Scan for the cell matching the given text and deliver its [X, Y] coordinate at center. 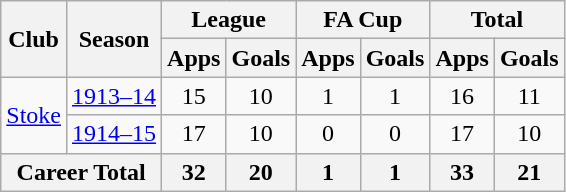
FA Cup [363, 20]
Season [114, 39]
15 [194, 96]
Career Total [82, 172]
16 [462, 96]
1914–15 [114, 134]
Stoke [34, 115]
1913–14 [114, 96]
League [229, 20]
21 [529, 172]
33 [462, 172]
Club [34, 39]
11 [529, 96]
20 [261, 172]
Total [497, 20]
32 [194, 172]
